Capture the cell that displays the provided text and extract its [x, y] central coordinate. 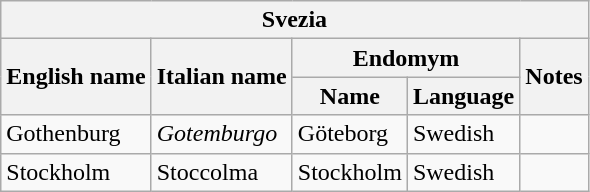
Italian name [222, 77]
Göteborg [350, 134]
Endomym [406, 58]
Notes [554, 77]
Language [463, 96]
Svezia [294, 20]
Gotemburgo [222, 134]
Stoccolma [222, 172]
Gothenburg [76, 134]
English name [76, 77]
Name [350, 96]
